From the cell containing the given text, extract its center point as (X, Y) coordinate. 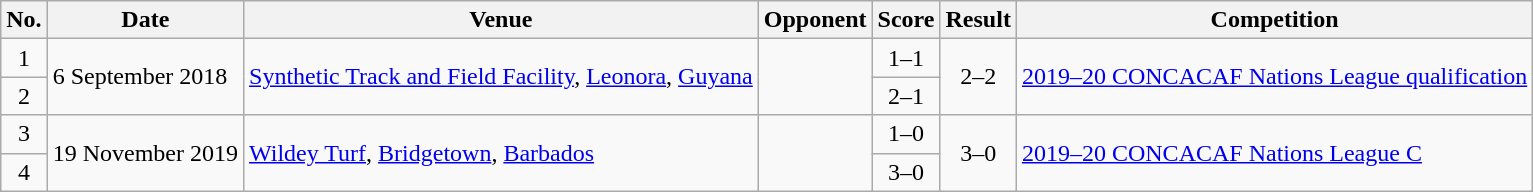
2 (24, 96)
4 (24, 172)
6 September 2018 (145, 77)
2019–20 CONCACAF Nations League qualification (1274, 77)
Wildey Turf, Bridgetown, Barbados (502, 153)
2019–20 CONCACAF Nations League C (1274, 153)
Date (145, 20)
Opponent (815, 20)
1–1 (906, 58)
3 (24, 134)
Score (906, 20)
Venue (502, 20)
Competition (1274, 20)
19 November 2019 (145, 153)
2–2 (978, 77)
2–1 (906, 96)
Synthetic Track and Field Facility, Leonora, Guyana (502, 77)
Result (978, 20)
1–0 (906, 134)
1 (24, 58)
No. (24, 20)
